Extract the (X, Y) coordinate from the center of the cell holding the provided text.  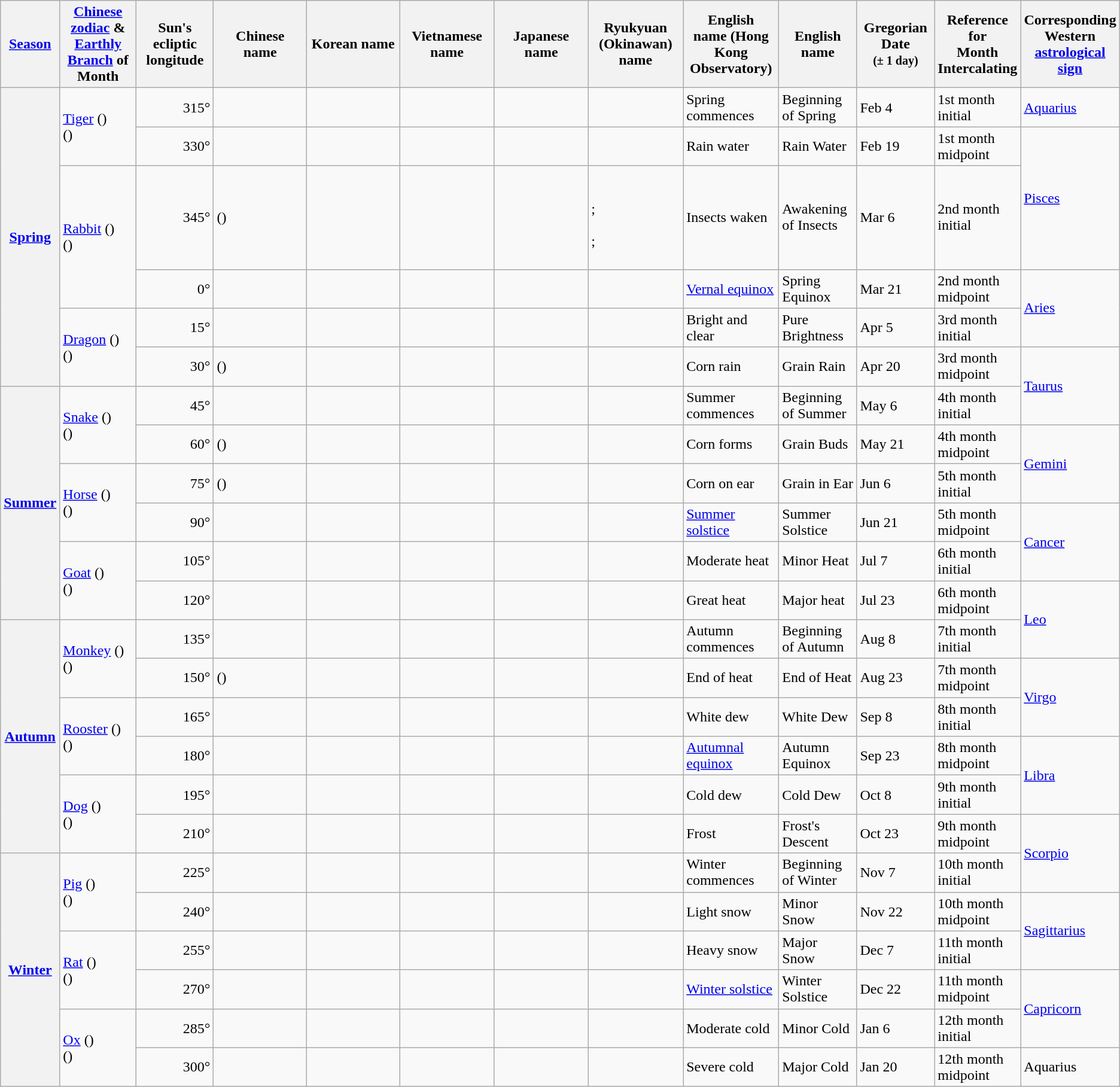
225° (175, 872)
End of heat (731, 678)
Pisces (1070, 198)
Dec 22 (896, 989)
Reference forMonth Intercalating (978, 44)
Winter commences (731, 872)
Nov 22 (896, 912)
Grain Rain (818, 366)
Cold dew (731, 794)
Summer solstice (731, 522)
60° (175, 444)
White dew (731, 717)
195° (175, 794)
240° (175, 912)
2nd month midpoint (978, 288)
Jan 6 (896, 1028)
Minor Heat (818, 561)
Frost (731, 834)
Autumn Equinox (818, 756)
5th month initial (978, 483)
Autumn (30, 736)
Heavy snow (731, 950)
Season (30, 44)
105° (175, 561)
210° (175, 834)
345° (175, 218)
Englishname (Hong Kong Observatory) (731, 44)
180° (175, 756)
May 21 (896, 444)
Cancer (1070, 541)
135° (175, 639)
Frost's Descent (818, 834)
Light snow (731, 912)
Scorpio (1070, 853)
Pure Brightness (818, 328)
Mar 21 (896, 288)
Oct 23 (896, 834)
Summer commences (731, 406)
315° (175, 108)
Major Snow (818, 950)
5th month midpoint (978, 522)
45° (175, 406)
Aug 23 (896, 678)
Moderate cold (731, 1028)
Vernal equinox (731, 288)
270° (175, 989)
White Dew (818, 717)
Goat () () (98, 580)
Corresponding Western astrological sign (1070, 44)
8th month initial (978, 717)
Summer (30, 503)
Corn on ear (731, 483)
Korean name (353, 44)
12th month midpoint (978, 1067)
9th month initial (978, 794)
Aug 8 (896, 639)
Autumnal equinox (731, 756)
Ox () () (98, 1048)
0° (175, 288)
Insects waken (731, 218)
Dragon () () (98, 347)
4th month midpoint (978, 444)
Leo (1070, 619)
Bright and clear (731, 328)
Libra (1070, 775)
Apr 5 (896, 328)
6th month midpoint (978, 599)
30° (175, 366)
75° (175, 483)
Snake () () (98, 425)
Virgo (1070, 698)
165° (175, 717)
Corn forms (731, 444)
Mar 6 (896, 218)
Spring Equinox (818, 288)
Pig () () (98, 892)
Awakening of Insects (818, 218)
Winter solstice (731, 989)
11th month midpoint (978, 989)
Aries (1070, 308)
Dog () () (98, 814)
Rat () () (98, 970)
Gemini (1070, 464)
Chinese zodiac & Earthly Branch of Month (98, 44)
Feb 4 (896, 108)
GregorianDate(± 1 day) (896, 44)
Oct 8 (896, 794)
Rain Water (818, 146)
Grain Buds (818, 444)
Sep 23 (896, 756)
Winter Solstice (818, 989)
4th month initial (978, 406)
Jun 6 (896, 483)
1st month initial (978, 108)
Jul 23 (896, 599)
Tiger () () (98, 127)
Chinesename (260, 44)
Dec 7 (896, 950)
Englishname (818, 44)
330° (175, 146)
7th month initial (978, 639)
285° (175, 1028)
Sun's eclipticlongitude (175, 44)
7th month midpoint (978, 678)
90° (175, 522)
Horse () () (98, 503)
Feb 19 (896, 146)
11th month initial (978, 950)
8th month midpoint (978, 756)
300° (175, 1067)
Minor Snow (818, 912)
Grain in Ear (818, 483)
Rooster () () (98, 736)
Rabbit () () (98, 237)
Summer Solstice (818, 522)
Jan 20 (896, 1067)
150° (175, 678)
15° (175, 328)
Major heat (818, 599)
2nd month initial (978, 218)
Beginning of Winter (818, 872)
Major Cold (818, 1067)
Moderate heat (731, 561)
Sagittarius (1070, 931)
Vietnamesename (447, 44)
255° (175, 950)
Sep 8 (896, 717)
Beginning of Summer (818, 406)
Jul 7 (896, 561)
Beginning of Autumn (818, 639)
Monkey () () (98, 659)
Japanesename (541, 44)
Minor Cold (818, 1028)
Great heat (731, 599)
Corn rain (731, 366)
6th month initial (978, 561)
3rd month midpoint (978, 366)
Cold Dew (818, 794)
Apr 20 (896, 366)
1st month midpoint (978, 146)
Autumn commences (731, 639)
Spring (30, 237)
10th month midpoint (978, 912)
Nov 7 (896, 872)
Taurus (1070, 386)
Beginning of Spring (818, 108)
Severe cold (731, 1067)
; ; (635, 218)
Winter (30, 970)
9th month midpoint (978, 834)
3rd month initial (978, 328)
Spring commences (731, 108)
12th month initial (978, 1028)
Jun 21 (896, 522)
Ryukyuan(Okinawan) name (635, 44)
Rain water (731, 146)
End of Heat (818, 678)
10th month initial (978, 872)
Capricorn (1070, 1009)
May 6 (896, 406)
120° (175, 599)
